Output the [X, Y] coordinate of the center of the cell containing the given text.  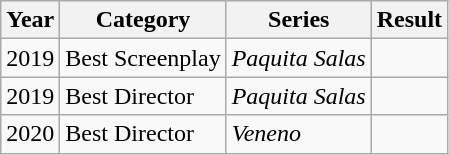
Best Screenplay [143, 58]
Category [143, 20]
Series [298, 20]
2020 [30, 134]
Veneno [298, 134]
Year [30, 20]
Result [409, 20]
